Detect which cell encompasses the target text, then output its [X, Y] center coordinate. 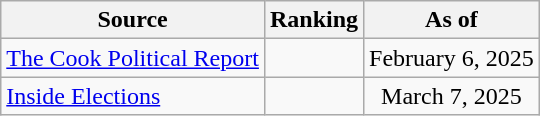
Ranking [314, 20]
March 7, 2025 [452, 96]
Source [133, 20]
Inside Elections [133, 96]
February 6, 2025 [452, 58]
The Cook Political Report [133, 58]
As of [452, 20]
